For the text-containing cell, return its midpoint in (x, y) coordinate format. 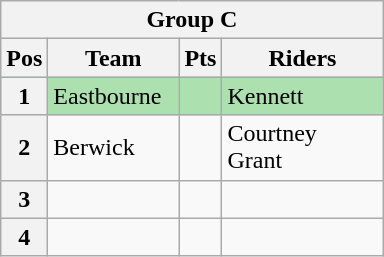
Eastbourne (114, 96)
Pos (24, 58)
Team (114, 58)
2 (24, 148)
CourtneyGrant (302, 148)
Berwick (114, 148)
Pts (200, 58)
Riders (302, 58)
1 (24, 96)
3 (24, 199)
4 (24, 237)
Kennett (302, 96)
Group C (192, 20)
